Return (x, y) of the center of cell containing provided text 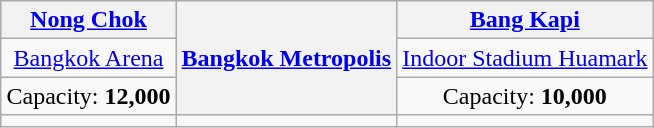
Indoor Stadium Huamark (525, 58)
Bang Kapi (525, 20)
Bangkok Metropolis (286, 58)
Capacity: 10,000 (525, 96)
Capacity: 12,000 (88, 96)
Bangkok Arena (88, 58)
Nong Chok (88, 20)
